Return [x, y] of the center of cell containing provided text 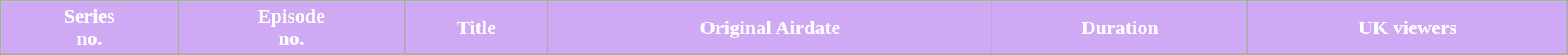
Duration [1120, 28]
Original Airdate [771, 28]
Seriesno. [89, 28]
UK viewers [1408, 28]
Title [476, 28]
Episodeno. [291, 28]
